Pinpoint the cell where the given text exists, returning its (x, y) midpoint coordinate. 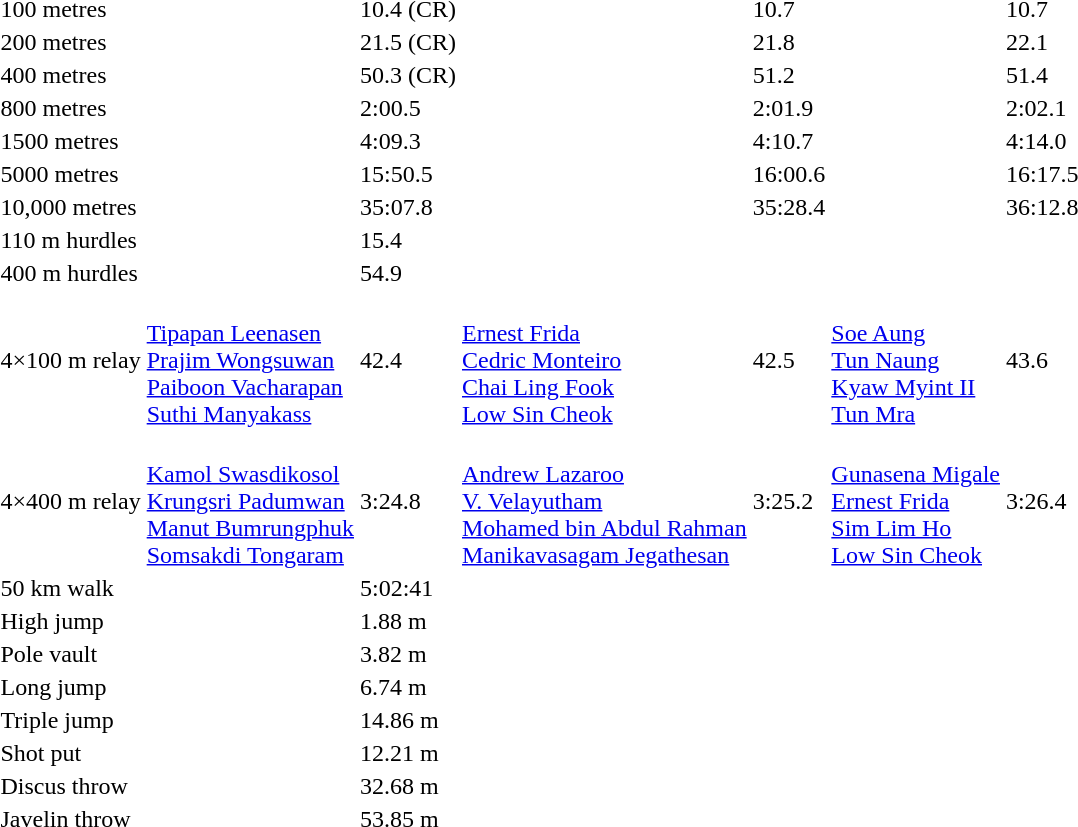
42.5 (789, 360)
14.86 m (408, 720)
3:25.2 (789, 501)
6.74 m (408, 687)
4:10.7 (789, 141)
35:07.8 (408, 207)
15.4 (408, 240)
Soe AungTun NaungKyaw Myint IITun Mra (916, 360)
12.21 m (408, 753)
35:28.4 (789, 207)
16:00.6 (789, 174)
15:50.5 (408, 174)
Andrew LazarooV. VelayuthamMohamed bin Abdul RahmanManikavasagam Jegathesan (605, 501)
21.5 (CR) (408, 42)
Ernest FridaCedric MonteiroChai Ling FookLow Sin Cheok (605, 360)
21.8 (789, 42)
Kamol SwasdikosolKrungsri PadumwanManut BumrungphukSomsakdi Tongaram (250, 501)
42.4 (408, 360)
3.82 m (408, 654)
4:09.3 (408, 141)
32.68 m (408, 786)
51.2 (789, 75)
2:01.9 (789, 108)
54.9 (408, 273)
Gunasena MigaleErnest FridaSim Lim HoLow Sin Cheok (916, 501)
5:02:41 (408, 588)
50.3 (CR) (408, 75)
1.88 m (408, 621)
3:24.8 (408, 501)
Tipapan LeenasenPrajim WongsuwanPaiboon VacharapanSuthi Manyakass (250, 360)
2:00.5 (408, 108)
